Determine the (X, Y) coordinate at the center of the cell enclosing the given text.  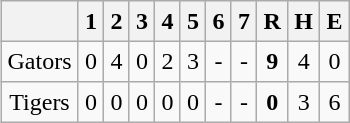
Tigers (40, 102)
1 (91, 21)
9 (272, 61)
5 (193, 21)
7 (244, 21)
Gators (40, 61)
H (304, 21)
E (335, 21)
R (272, 21)
